Scan for the cell matching the given text and deliver its [x, y] coordinate at center. 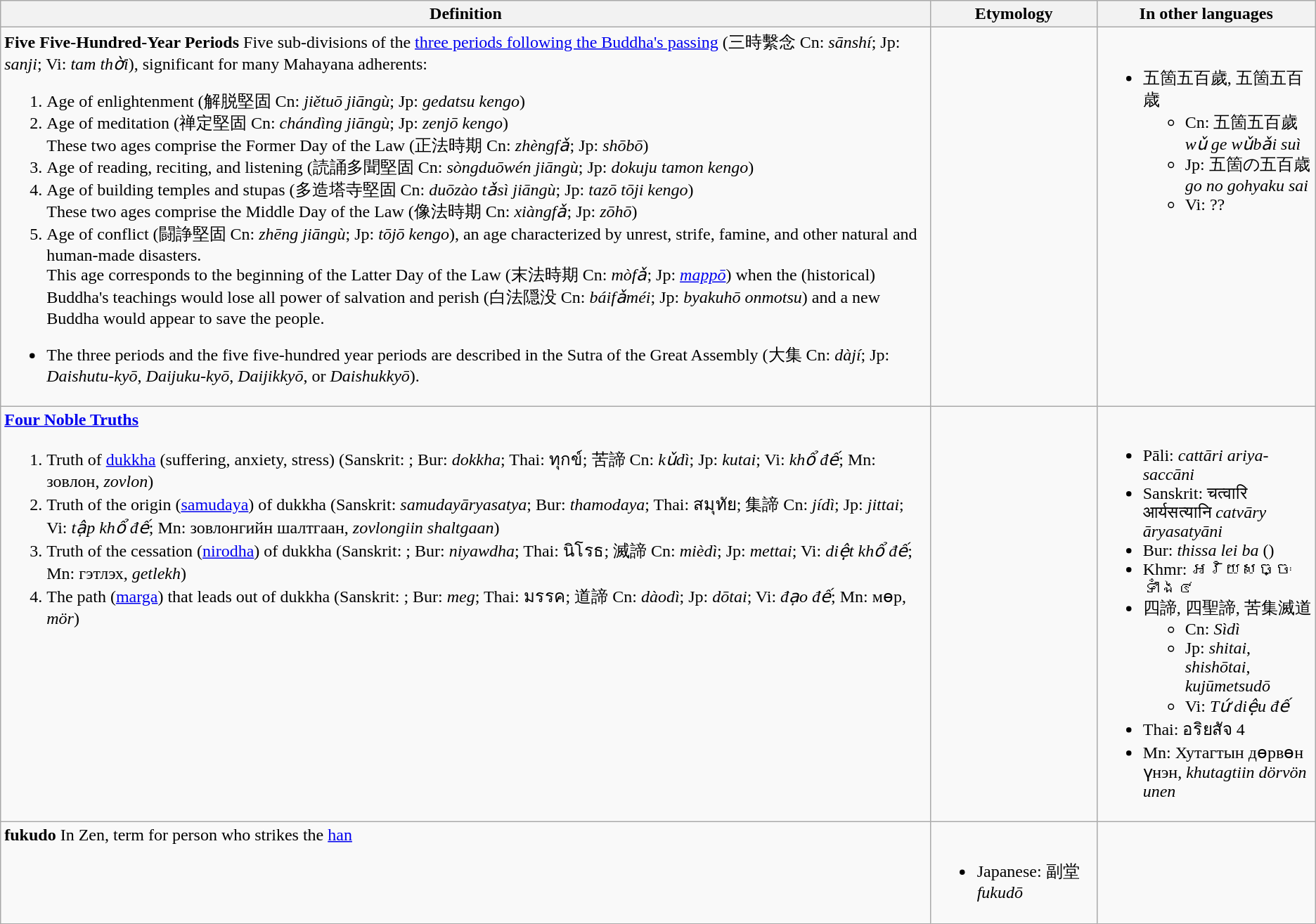
五箇五百歲, 五箇五百歳Cn: 五箇五百歲 wǔ ge wǔbǎi suìJp: 五箇の五百歳 go no gohyaku saiVi: ?? [1206, 216]
In other languages [1206, 14]
Japanese: 副堂 fukudō [1014, 873]
Definition [465, 14]
Etymology [1014, 14]
fukudo In Zen, term for person who strikes the han [465, 873]
